Return [x, y] of the center of cell containing provided text 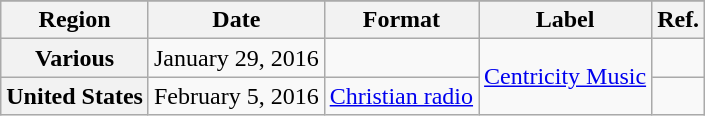
Format [401, 20]
Date [236, 20]
Ref. [678, 20]
Christian radio [401, 96]
Label [566, 20]
Various [75, 58]
January 29, 2016 [236, 58]
United States [75, 96]
Region [75, 20]
Centricity Music [566, 77]
February 5, 2016 [236, 96]
